Detect which cell encompasses the target text, then output its [x, y] center coordinate. 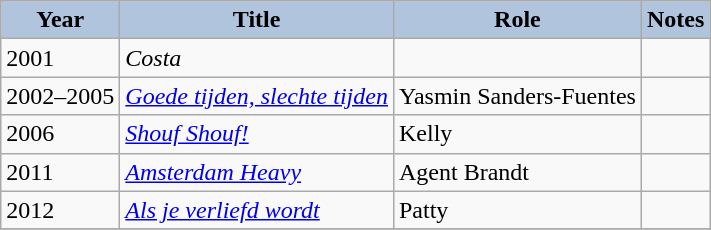
Yasmin Sanders-Fuentes [517, 96]
Costa [257, 58]
Amsterdam Heavy [257, 172]
Agent Brandt [517, 172]
2001 [60, 58]
Title [257, 20]
Role [517, 20]
2012 [60, 210]
Patty [517, 210]
2002–2005 [60, 96]
2006 [60, 134]
Notes [675, 20]
Kelly [517, 134]
Shouf Shouf! [257, 134]
Als je verliefd wordt [257, 210]
Goede tijden, slechte tijden [257, 96]
Year [60, 20]
2011 [60, 172]
